Output the (X, Y) coordinate of the center of the cell containing the given text.  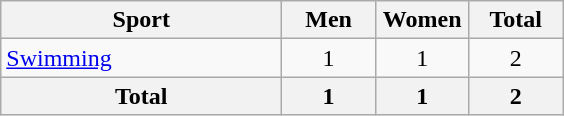
Sport (142, 20)
Swimming (142, 58)
Men (329, 20)
Women (422, 20)
